Scan for the cell matching the given text and deliver its [X, Y] coordinate at center. 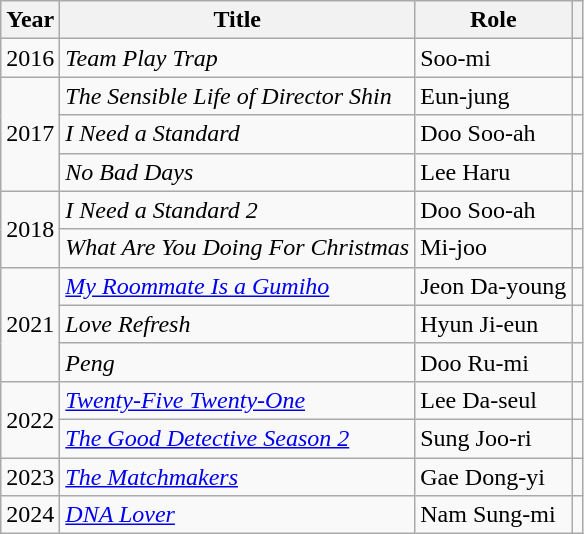
2018 [30, 229]
My Roommate Is a Gumiho [238, 286]
Role [494, 20]
2023 [30, 477]
Soo-mi [494, 58]
2022 [30, 419]
The Sensible Life of Director Shin [238, 96]
Eun-jung [494, 96]
Mi-joo [494, 248]
The Matchmakers [238, 477]
2021 [30, 324]
Doo Ru-mi [494, 362]
2024 [30, 515]
Gae Dong-yi [494, 477]
Peng [238, 362]
Sung Joo-ri [494, 438]
Jeon Da-young [494, 286]
What Are You Doing For Christmas [238, 248]
Lee Haru [494, 172]
Year [30, 20]
Hyun Ji-eun [494, 324]
Team Play Trap [238, 58]
No Bad Days [238, 172]
Lee Da-seul [494, 400]
DNA Lover [238, 515]
2017 [30, 134]
Nam Sung-mi [494, 515]
2016 [30, 58]
I Need a Standard [238, 134]
The Good Detective Season 2 [238, 438]
Title [238, 20]
Twenty-Five Twenty-One [238, 400]
I Need a Standard 2 [238, 210]
Love Refresh [238, 324]
